Find where the given text appears and provide that cell's center as [x, y] coordinate. 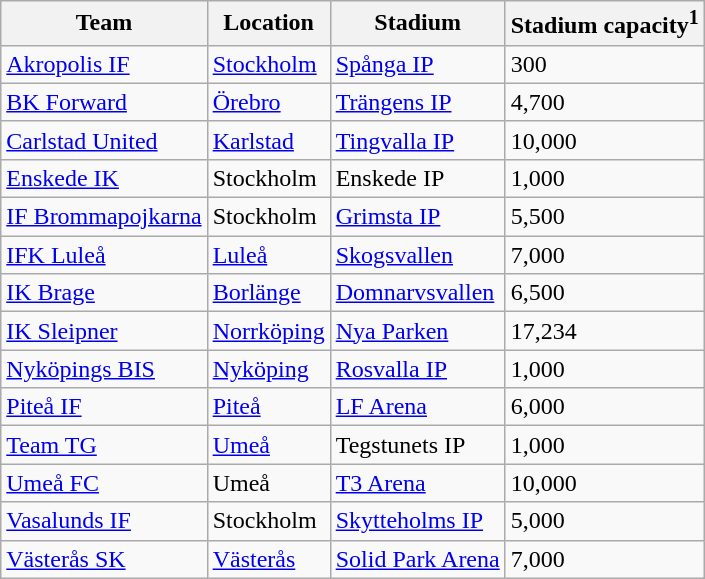
5,000 [604, 521]
Team [104, 24]
Umeå FC [104, 483]
Borlänge [268, 293]
Nyköpings BIS [104, 369]
IF Brommapojkarna [104, 217]
Luleå [268, 255]
IFK Luleå [104, 255]
Tingvalla IP [418, 140]
Akropolis IF [104, 64]
Domnarvsvallen [418, 293]
Örebro [268, 102]
300 [604, 64]
Tegstunets IP [418, 445]
6,500 [604, 293]
Nya Parken [418, 331]
Grimsta IP [418, 217]
IK Sleipner [104, 331]
Carlstad United [104, 140]
Rosvalla IP [418, 369]
Team TG [104, 445]
IK Brage [104, 293]
6,000 [604, 407]
Vasalunds IF [104, 521]
Piteå IF [104, 407]
Stadium capacity1 [604, 24]
Spånga IP [418, 64]
4,700 [604, 102]
Skytteholms IP [418, 521]
Nyköping [268, 369]
Stadium [418, 24]
T3 Arena [418, 483]
Trängens IP [418, 102]
Karlstad [268, 140]
Västerås [268, 559]
17,234 [604, 331]
5,500 [604, 217]
LF Arena [418, 407]
Enskede IK [104, 178]
Piteå [268, 407]
Location [268, 24]
Solid Park Arena [418, 559]
BK Forward [104, 102]
Västerås SK [104, 559]
Norrköping [268, 331]
Enskede IP [418, 178]
Skogsvallen [418, 255]
